Return the (X, Y) coordinate for the center point of the cell that contains the specified text.  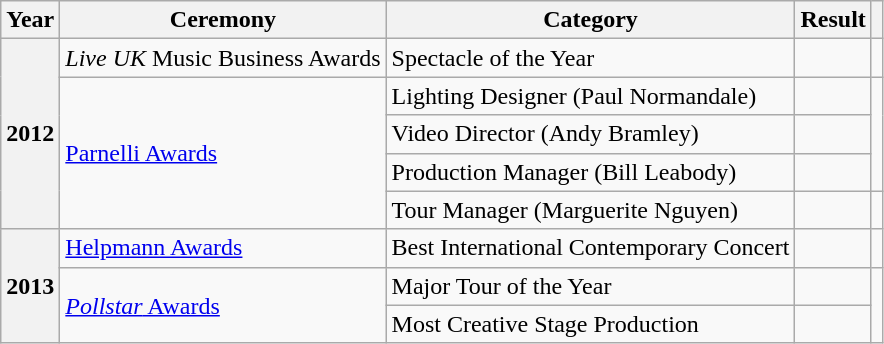
Live UK Music Business Awards (223, 58)
Major Tour of the Year (590, 286)
Tour Manager (Marguerite Nguyen) (590, 210)
Helpmann Awards (223, 248)
Lighting Designer (Paul Normandale) (590, 96)
Production Manager (Bill Leabody) (590, 172)
Year (30, 20)
Video Director (Andy Bramley) (590, 134)
Pollstar Awards (223, 305)
Best International Contemporary Concert (590, 248)
Category (590, 20)
2012 (30, 134)
Most Creative Stage Production (590, 324)
Spectacle of the Year (590, 58)
Result (833, 20)
2013 (30, 286)
Parnelli Awards (223, 153)
Ceremony (223, 20)
